Determine the [X, Y] coordinate at the center of the cell enclosing the given text.  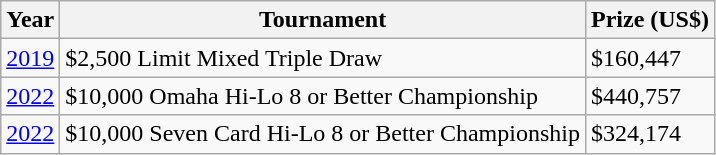
Tournament [323, 20]
$160,447 [650, 58]
$10,000 Omaha Hi-Lo 8 or Better Championship [323, 96]
$440,757 [650, 96]
Prize (US$) [650, 20]
Year [30, 20]
$2,500 Limit Mixed Triple Draw [323, 58]
$324,174 [650, 134]
$10,000 Seven Card Hi-Lo 8 or Better Championship [323, 134]
2019 [30, 58]
